Return the [x, y] coordinate for the center point of the cell that contains the specified text.  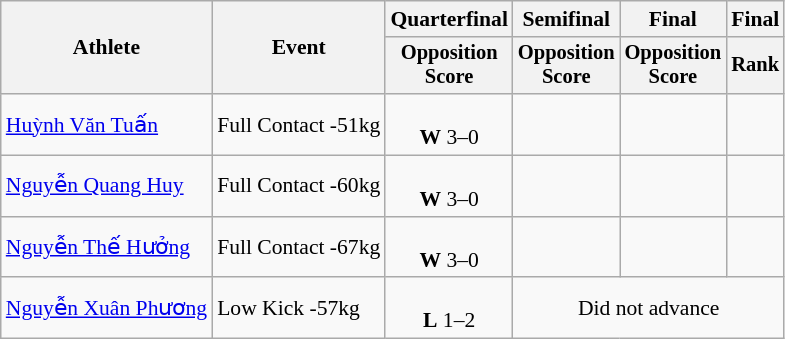
Nguyễn Xuân Phương [106, 308]
L 1–2 [449, 308]
Nguyễn Thế Hưởng [106, 248]
Athlete [106, 48]
Full Contact -67kg [298, 248]
Full Contact -60kg [298, 186]
Nguyễn Quang Huy [106, 186]
Rank [755, 66]
Quarterfinal [449, 19]
Full Contact -51kg [298, 124]
Event [298, 48]
Semifinal [566, 19]
Huỳnh Văn Tuấn [106, 124]
Low Kick -57kg [298, 308]
Did not advance [648, 308]
